Detect which cell encompasses the target text, then output its (x, y) center coordinate. 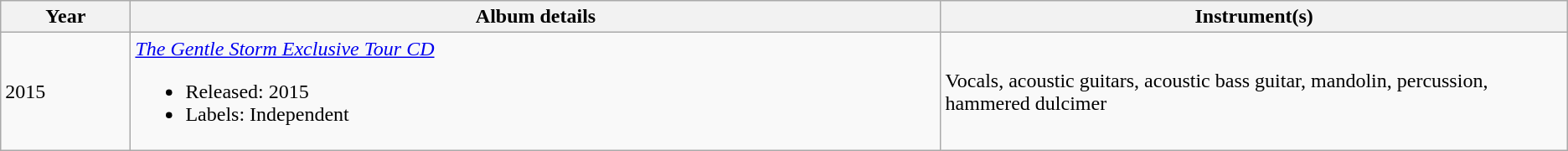
The Gentle Storm Exclusive Tour CDReleased: 2015Labels: Independent (536, 91)
Vocals, acoustic guitars, acoustic bass guitar, mandolin, percussion, hammered dulcimer (1254, 91)
Instrument(s) (1254, 17)
Album details (536, 17)
Year (65, 17)
2015 (65, 91)
